From the cell containing the given text, extract its center point as (x, y) coordinate. 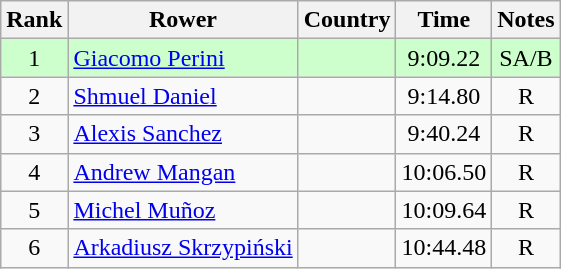
Rank (34, 20)
Arkadiusz Skrzypiński (183, 248)
Rower (183, 20)
4 (34, 172)
Notes (526, 20)
Andrew Mangan (183, 172)
Country (347, 20)
3 (34, 134)
10:09.64 (444, 210)
10:06.50 (444, 172)
SA/B (526, 58)
Shmuel Daniel (183, 96)
Michel Muñoz (183, 210)
10:44.48 (444, 248)
9:09.22 (444, 58)
5 (34, 210)
Giacomo Perini (183, 58)
6 (34, 248)
9:40.24 (444, 134)
Alexis Sanchez (183, 134)
Time (444, 20)
9:14.80 (444, 96)
1 (34, 58)
2 (34, 96)
